Return (x, y) of the center of cell containing provided text 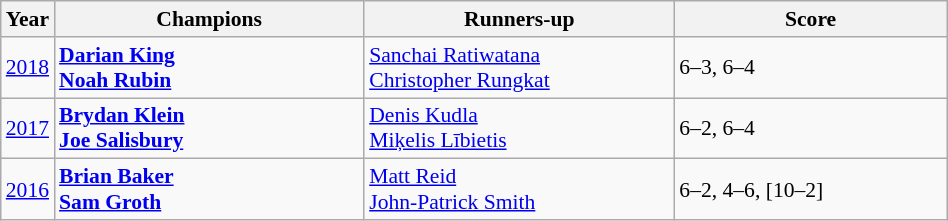
2016 (28, 190)
6–2, 4–6, [10–2] (810, 190)
Matt Reid John-Patrick Smith (519, 190)
Brydan Klein Joe Salisbury (209, 128)
Champions (209, 19)
Denis Kudla Miķelis Lībietis (519, 128)
Runners-up (519, 19)
Score (810, 19)
6–3, 6–4 (810, 68)
Year (28, 19)
6–2, 6–4 (810, 128)
Darian King Noah Rubin (209, 68)
2017 (28, 128)
Brian Baker Sam Groth (209, 190)
Sanchai Ratiwatana Christopher Rungkat (519, 68)
2018 (28, 68)
